Capture the cell that displays the provided text and extract its (X, Y) central coordinate. 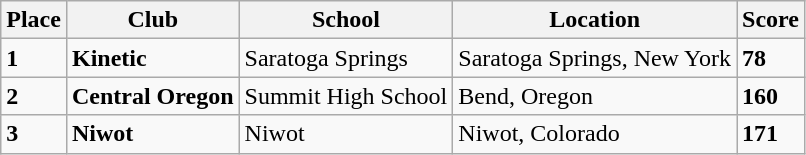
School (346, 20)
171 (771, 134)
2 (34, 96)
Score (771, 20)
1 (34, 58)
160 (771, 96)
Niwot, Colorado (595, 134)
Saratoga Springs, New York (595, 58)
Club (152, 20)
Central Oregon (152, 96)
Location (595, 20)
3 (34, 134)
Place (34, 20)
Bend, Oregon (595, 96)
Kinetic (152, 58)
Summit High School (346, 96)
Saratoga Springs (346, 58)
78 (771, 58)
